Scan for the cell matching the given text and deliver its [x, y] coordinate at center. 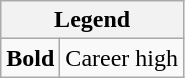
Legend [92, 20]
Career high [122, 58]
Bold [30, 58]
